Extract the [X, Y] coordinate from the center of the cell holding the provided text.  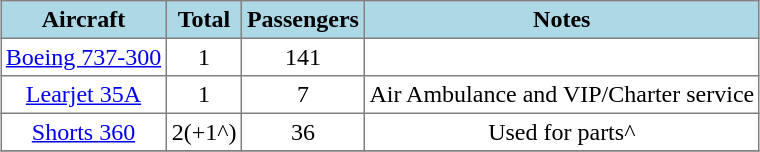
36 [303, 132]
Used for parts^ [562, 132]
Air Ambulance and VIP/Charter service [562, 95]
Learjet 35A [84, 95]
Boeing 737-300 [84, 57]
141 [303, 57]
Total [204, 20]
7 [303, 95]
Aircraft [84, 20]
Shorts 360 [84, 132]
Passengers [303, 20]
2(+1^) [204, 132]
Notes [562, 20]
